Identify which cell holds the provided text, then report its [X, Y] central coordinate. 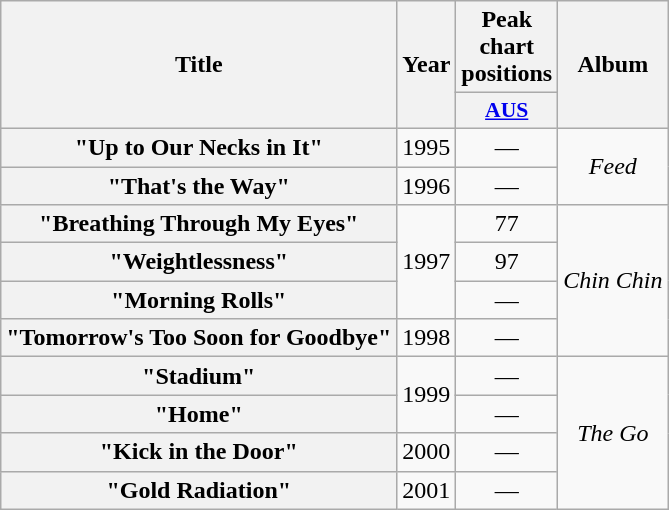
"Tomorrow's Too Soon for Goodbye" [199, 338]
"Morning Rolls" [199, 300]
"Home" [199, 414]
Album [613, 65]
Title [199, 65]
1996 [426, 185]
2001 [426, 490]
Year [426, 65]
Chin Chin [613, 281]
77 [507, 224]
1998 [426, 338]
"Stadium" [199, 376]
The Go [613, 433]
1995 [426, 147]
Peak chart positions [507, 47]
1997 [426, 262]
1999 [426, 395]
"Kick in the Door" [199, 452]
"Up to Our Necks in It" [199, 147]
97 [507, 262]
Feed [613, 166]
"Gold Radiation" [199, 490]
"That's the Way" [199, 185]
"Breathing Through My Eyes" [199, 224]
"Weightlessness" [199, 262]
2000 [426, 452]
AUS [507, 111]
